Find where the given text appears and provide that cell's center as [X, Y] coordinate. 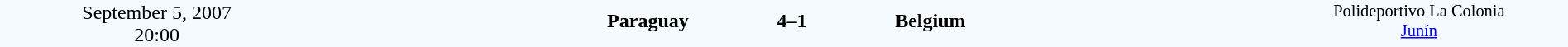
Paraguay [501, 21]
4–1 [791, 21]
Belgium [1082, 21]
September 5, 200720:00 [157, 23]
Polideportivo La ColoniaJunín [1419, 23]
